Output the (x, y) coordinate of the center of the cell containing the given text.  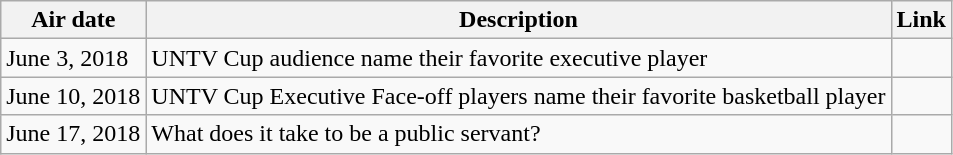
June 3, 2018 (74, 58)
June 17, 2018 (74, 134)
June 10, 2018 (74, 96)
What does it take to be a public servant? (518, 134)
Description (518, 20)
Air date (74, 20)
UNTV Cup Executive Face-off players name their favorite basketball player (518, 96)
Link (921, 20)
UNTV Cup audience name their favorite executive player (518, 58)
